Identify which cell holds the provided text, then report its [x, y] central coordinate. 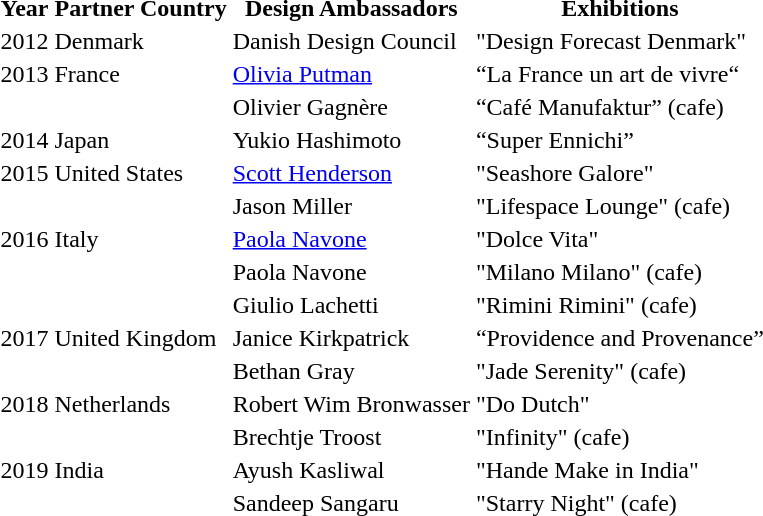
Jason Miller [351, 206]
Olivier Gagnère [351, 107]
Giulio Lachetti [351, 305]
Brechtje Troost [351, 437]
Italy [140, 239]
India [140, 470]
Bethan Gray [351, 371]
United States [140, 173]
Scott Henderson [351, 173]
Japan [140, 140]
Danish Design Council [351, 41]
United Kingdom [140, 338]
Ayush Kasliwal [351, 470]
Denmark [140, 41]
Robert Wim Bronwasser [351, 404]
Yukio Hashimoto [351, 140]
Janice Kirkpatrick [351, 338]
Netherlands [140, 404]
Olivia Putman [351, 74]
France [140, 74]
